Pinpoint the cell where the given text exists, returning its [X, Y] midpoint coordinate. 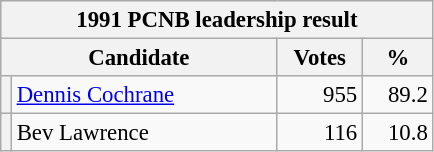
Dennis Cochrane [144, 95]
10.8 [398, 133]
116 [320, 133]
Bev Lawrence [144, 133]
1991 PCNB leadership result [217, 20]
89.2 [398, 95]
Candidate [139, 58]
Votes [320, 58]
% [398, 58]
955 [320, 95]
